Determine the (x, y) coordinate at the center of the cell enclosing the given text.  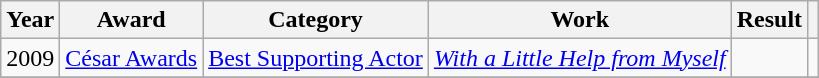
Year (30, 20)
Award (132, 20)
Category (316, 20)
César Awards (132, 58)
Work (580, 20)
Best Supporting Actor (316, 58)
2009 (30, 58)
With a Little Help from Myself (580, 58)
Result (769, 20)
